Determine the (X, Y) coordinate at the center of the cell enclosing the given text.  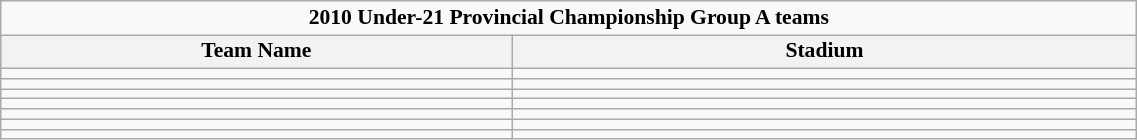
2010 Under-21 Provincial Championship Group A teams (569, 18)
Stadium (824, 52)
Team Name (256, 52)
